For the text-containing cell, return its midpoint in (x, y) coordinate format. 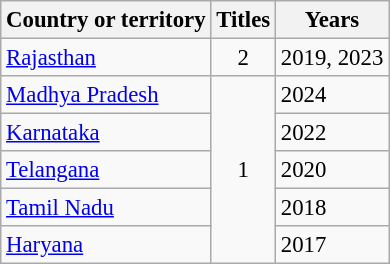
2020 (332, 170)
2024 (332, 95)
2022 (332, 133)
Tamil Nadu (106, 208)
Rajasthan (106, 58)
Country or territory (106, 20)
2019, 2023 (332, 58)
Haryana (106, 245)
Madhya Pradesh (106, 95)
Karnataka (106, 133)
1 (244, 170)
Telangana (106, 170)
2017 (332, 245)
2 (244, 58)
2018 (332, 208)
Years (332, 20)
Titles (244, 20)
